Scan for the cell matching the given text and deliver its (x, y) coordinate at center. 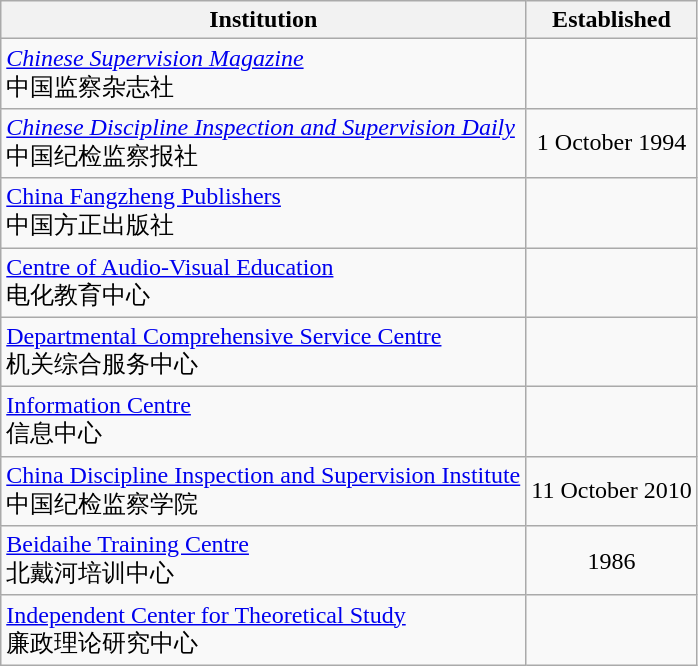
1986 (612, 561)
China Discipline Inspection and Supervision Institute中国纪检监察学院 (264, 491)
Institution (264, 20)
Beidaihe Training Centre北戴河培训中心 (264, 561)
Centre of Audio-Visual Education电化教育中心 (264, 283)
Departmental Comprehensive Service Centre机关综合服务中心 (264, 352)
China Fangzheng Publishers中国方正出版社 (264, 213)
11 October 2010 (612, 491)
Chinese Supervision Magazine中国监察杂志社 (264, 74)
Established (612, 20)
Information Centre信息中心 (264, 422)
1 October 1994 (612, 143)
Independent Center for Theoretical Study廉政理论研究中心 (264, 630)
Chinese Discipline Inspection and Supervision Daily中国纪检监察报社 (264, 143)
